Return (x, y) of the center of cell containing provided text 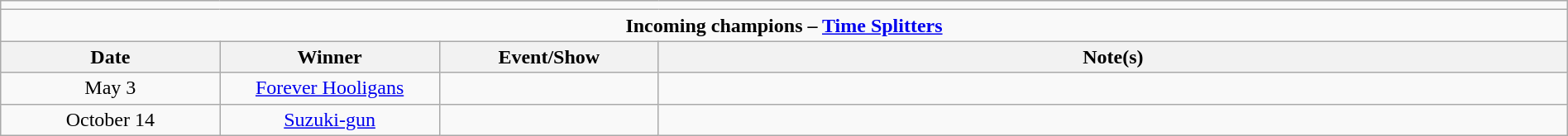
May 3 (111, 88)
Winner (329, 57)
Suzuki-gun (329, 120)
October 14 (111, 120)
Note(s) (1113, 57)
Event/Show (549, 57)
Incoming champions – Time Splitters (784, 26)
Forever Hooligans (329, 88)
Date (111, 57)
